Extract the (x, y) coordinate from the center of the cell holding the provided text.  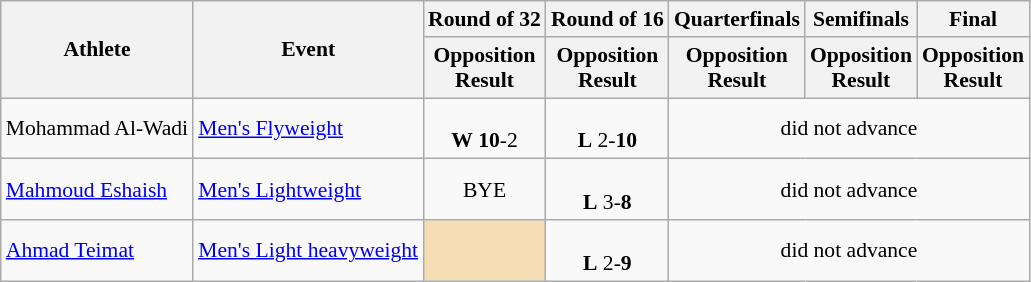
BYE (484, 190)
Round of 16 (608, 19)
L 2-9 (608, 250)
Round of 32 (484, 19)
Men's Lightweight (308, 190)
Mahmoud Eshaish (97, 190)
Mohammad Al-Wadi (97, 128)
Ahmad Teimat (97, 250)
Men's Flyweight (308, 128)
Final (973, 19)
Quarterfinals (737, 19)
Men's Light heavyweight (308, 250)
Event (308, 50)
Semifinals (861, 19)
Athlete (97, 50)
W 10-2 (484, 128)
L 3-8 (608, 190)
L 2-10 (608, 128)
